For the text-containing cell, return its midpoint in (x, y) coordinate format. 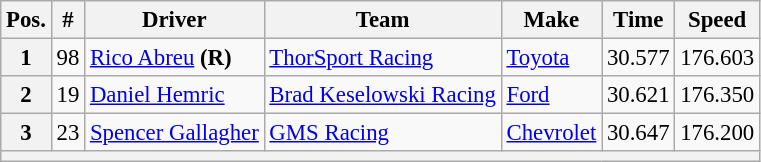
Daniel Hemric (174, 95)
Team (382, 20)
Pos. (26, 20)
GMS Racing (382, 133)
Toyota (551, 58)
30.647 (638, 133)
Make (551, 20)
1 (26, 58)
30.621 (638, 95)
Ford (551, 95)
Chevrolet (551, 133)
23 (68, 133)
176.200 (718, 133)
19 (68, 95)
ThorSport Racing (382, 58)
Spencer Gallagher (174, 133)
Brad Keselowski Racing (382, 95)
3 (26, 133)
Driver (174, 20)
30.577 (638, 58)
Rico Abreu (R) (174, 58)
176.350 (718, 95)
Time (638, 20)
# (68, 20)
2 (26, 95)
98 (68, 58)
176.603 (718, 58)
Speed (718, 20)
